Pinpoint the cell where the given text exists, returning its (X, Y) midpoint coordinate. 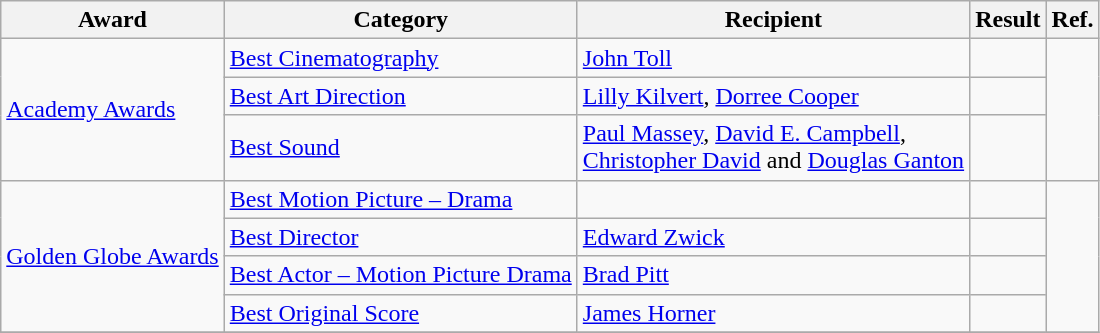
Best Sound (400, 148)
Academy Awards (113, 110)
Recipient (773, 20)
Award (113, 20)
Result (1008, 20)
James Horner (773, 313)
Best Art Direction (400, 96)
Edward Zwick (773, 237)
Golden Globe Awards (113, 256)
Category (400, 20)
Best Director (400, 237)
Ref. (1072, 20)
Best Cinematography (400, 58)
Brad Pitt (773, 275)
Best Original Score (400, 313)
Best Actor – Motion Picture Drama (400, 275)
John Toll (773, 58)
Lilly Kilvert, Dorree Cooper (773, 96)
Paul Massey, David E. Campbell,Christopher David and Douglas Ganton (773, 148)
Best Motion Picture – Drama (400, 199)
